Identify which cell holds the provided text, then report its (x, y) central coordinate. 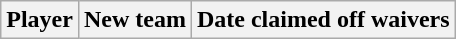
Date claimed off waivers (323, 20)
New team (134, 20)
Player (40, 20)
